Identify which cell holds the provided text, then report its (x, y) central coordinate. 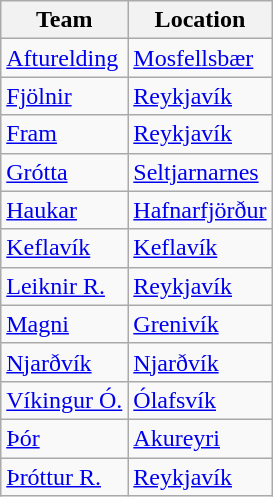
Afturelding (64, 58)
Fjölnir (64, 96)
Haukar (64, 210)
Grótta (64, 172)
Þór (64, 438)
Mosfellsbær (200, 58)
Fram (64, 134)
Akureyri (200, 438)
Ólafsvík (200, 400)
Leiknir R. (64, 286)
Magni (64, 324)
Víkingur Ó. (64, 400)
Team (64, 20)
Grenivík (200, 324)
Hafnarfjörður (200, 210)
Þróttur R. (64, 477)
Location (200, 20)
Seltjarnarnes (200, 172)
